Detect which cell encompasses the target text, then output its [x, y] center coordinate. 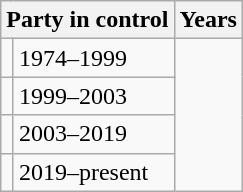
Years [208, 20]
1999–2003 [94, 96]
2003–2019 [94, 134]
Party in control [88, 20]
2019–present [94, 172]
1974–1999 [94, 58]
